Extract the [x, y] coordinate from the center of the cell holding the provided text.  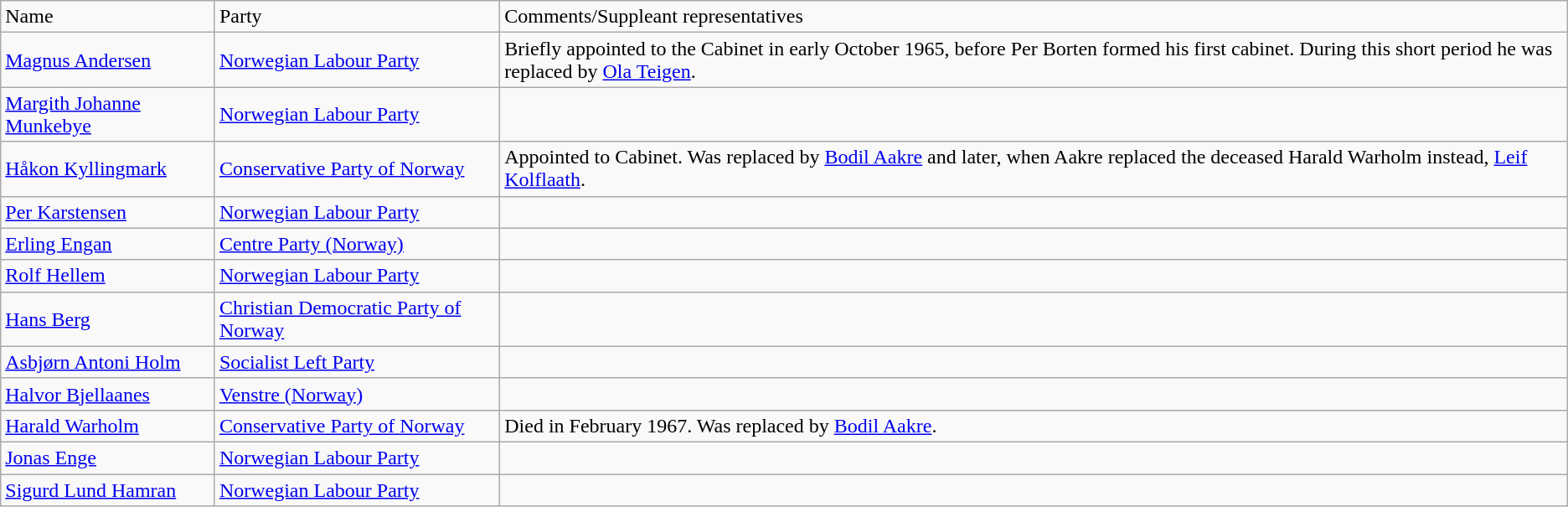
Venstre (Norway) [357, 394]
Margith Johanne Munkebye [108, 114]
Christian Democratic Party of Norway [357, 318]
Harald Warholm [108, 426]
Centre Party (Norway) [357, 244]
Jonas Enge [108, 458]
Died in February 1967. Was replaced by Bodil Aakre. [1034, 426]
Name [108, 17]
Appointed to Cabinet. Was replaced by Bodil Aakre and later, when Aakre replaced the deceased Harald Warholm instead, Leif Kolflaath. [1034, 169]
Sigurd Lund Hamran [108, 490]
Party [357, 17]
Socialist Left Party [357, 362]
Asbjørn Antoni Holm [108, 362]
Comments/Suppleant representatives [1034, 17]
Magnus Andersen [108, 60]
Halvor Bjellaanes [108, 394]
Hans Berg [108, 318]
Per Karstensen [108, 212]
Håkon Kyllingmark [108, 169]
Erling Engan [108, 244]
Rolf Hellem [108, 276]
